Detect which cell encompasses the target text, then output its [x, y] center coordinate. 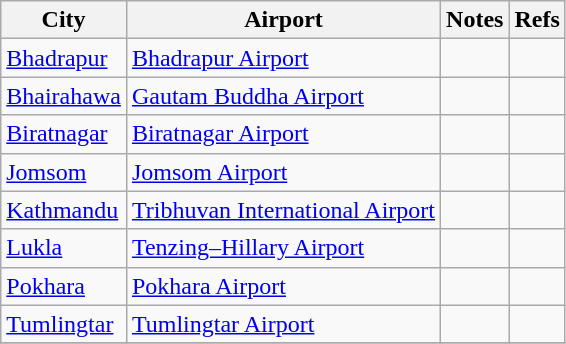
Bhadrapur Airport [283, 58]
Bhadrapur [64, 58]
Pokhara Airport [283, 286]
Refs [537, 20]
Bhairahawa [64, 96]
Pokhara [64, 286]
Lukla [64, 248]
Tenzing–Hillary Airport [283, 248]
Gautam Buddha Airport [283, 96]
Tribhuvan International Airport [283, 210]
City [64, 20]
Kathmandu [64, 210]
Jomsom [64, 172]
Notes [475, 20]
Tumlingtar Airport [283, 324]
Biratnagar [64, 134]
Biratnagar Airport [283, 134]
Jomsom Airport [283, 172]
Tumlingtar [64, 324]
Airport [283, 20]
